Capture the cell that displays the provided text and extract its [X, Y] central coordinate. 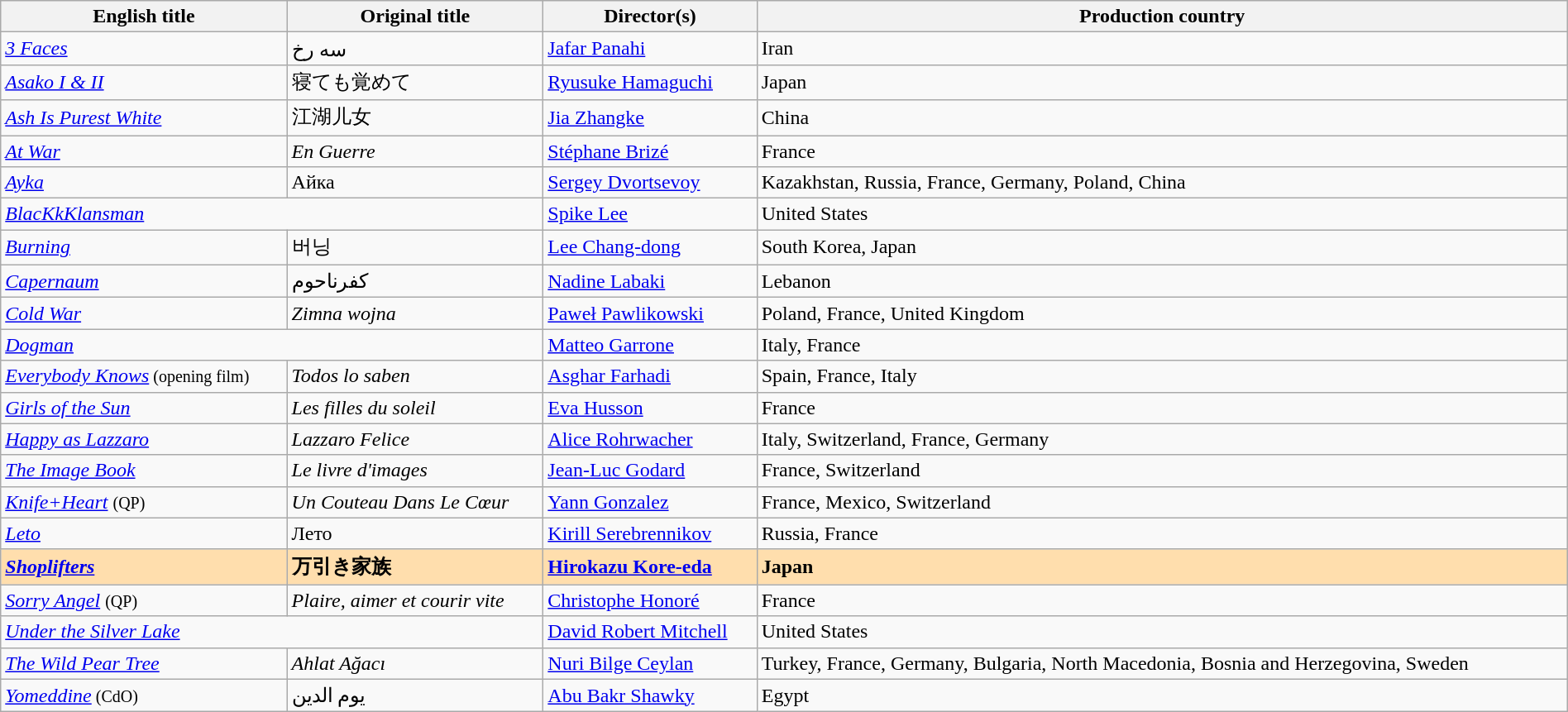
Ahlat Ağacı [415, 663]
Jean-Luc Godard [650, 471]
Christophe Honoré [650, 600]
Egypt [1162, 695]
Ryusuke Hamaguchi [650, 83]
Lee Chang-dong [650, 248]
Ash Is Purest White [144, 117]
Лето [415, 533]
Lebanon [1162, 281]
Jia Zhangke [650, 117]
Lazzaro Felice [415, 439]
Alice Rohrwacher [650, 439]
Poland, France, United Kingdom [1162, 313]
Le livre d'images [415, 471]
Original title [415, 17]
Paweł Pawlikowski [650, 313]
Kirill Serebrennikov [650, 533]
Knife+Heart (QP) [144, 502]
Italy, Switzerland, France, Germany [1162, 439]
Jafar Panahi [650, 49]
Leto [144, 533]
Spain, France, Italy [1162, 376]
Iran [1162, 49]
万引き家族 [415, 567]
Plaire, aimer et courir vite [415, 600]
Matteo Garrone [650, 345]
Cold War [144, 313]
Un Couteau Dans Le Cœur [415, 502]
France, Switzerland [1162, 471]
Burning [144, 248]
David Robert Mitchell [650, 632]
Russia, France [1162, 533]
3 Faces [144, 49]
يوم الدين [415, 695]
Айка [415, 183]
Italy, France [1162, 345]
Shoplifters [144, 567]
Kazakhstan, Russia, France, Germany, Poland, China [1162, 183]
Capernaum [144, 281]
Nadine Labaki [650, 281]
Under the Silver Lake [272, 632]
江湖儿女 [415, 117]
Asghar Farhadi [650, 376]
Yomeddine (CdO) [144, 695]
버닝 [415, 248]
Ayka [144, 183]
Sorry Angel (QP) [144, 600]
Everybody Knows (opening film) [144, 376]
Happy as Lazzaro [144, 439]
Sergey Dvortsevoy [650, 183]
Dogman [272, 345]
South Korea, Japan [1162, 248]
سه رخ [415, 49]
En Guerre [415, 151]
Les filles du soleil [415, 408]
Production country [1162, 17]
The Image Book [144, 471]
寝ても覚めて [415, 83]
Girls of the Sun [144, 408]
France, Mexico, Switzerland [1162, 502]
Todos lo saben [415, 376]
Asako I & II [144, 83]
Abu Bakr Shawky [650, 695]
At War [144, 151]
English title [144, 17]
The Wild Pear Tree [144, 663]
Director(s) [650, 17]
Turkey, France, Germany, Bulgaria, North Macedonia, Bosnia and Herzegovina, Sweden [1162, 663]
Zimna wojna [415, 313]
Stéphane Brizé [650, 151]
Yann Gonzalez [650, 502]
Spike Lee [650, 214]
Eva Husson [650, 408]
China [1162, 117]
كفرناحوم [415, 281]
Hirokazu Kore-eda [650, 567]
Nuri Bilge Ceylan [650, 663]
BlacKkKlansman [272, 214]
